Output the (x, y) coordinate of the center of the cell containing the given text.  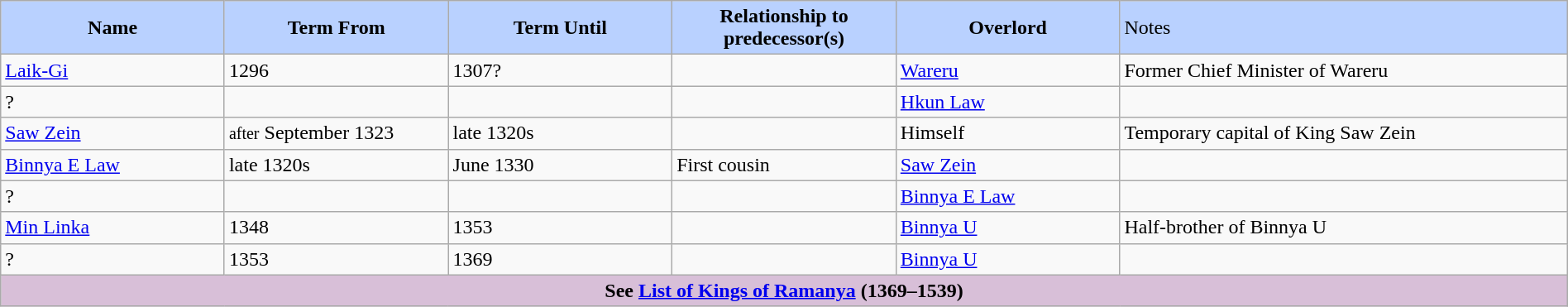
June 1330 (561, 165)
1307? (561, 70)
Notes (1343, 28)
Name (112, 28)
1369 (561, 259)
Laik-Gi (112, 70)
Half-brother of Binnya U (1343, 228)
First cousin (784, 165)
1348 (336, 228)
Temporary capital of King Saw Zein (1343, 133)
Himself (1007, 133)
Wareru (1007, 70)
Relationship to predecessor(s) (784, 28)
Min Linka (112, 228)
1296 (336, 70)
Hkun Law (1007, 102)
Term From (336, 28)
Overlord (1007, 28)
See List of Kings of Ramanya (1369–1539) (784, 290)
Term Until (561, 28)
Former Chief Minister of Wareru (1343, 70)
after September 1323 (336, 133)
